For the text-containing cell, return its midpoint in [x, y] coordinate format. 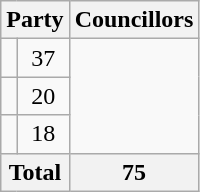
18 [43, 134]
Total [35, 172]
Party [35, 20]
20 [43, 96]
37 [43, 58]
Councillors [134, 20]
75 [134, 172]
